Output the [X, Y] coordinate of the center of the cell containing the given text.  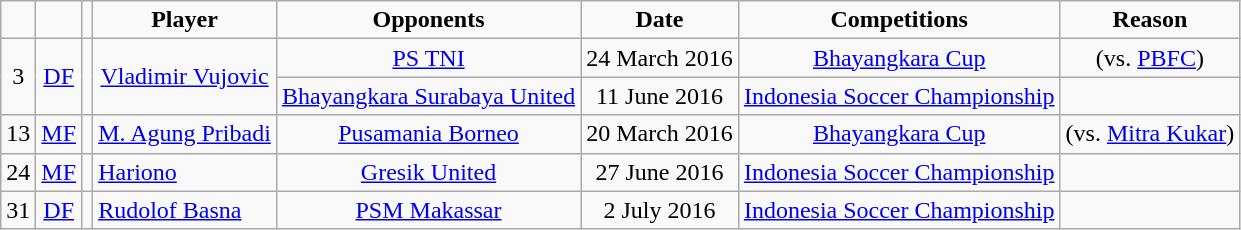
Gresik United [428, 172]
Date [660, 20]
27 June 2016 [660, 172]
3 [18, 77]
2 July 2016 [660, 210]
Pusamania Borneo [428, 134]
Reason [1150, 20]
PSM Makassar [428, 210]
Player [185, 20]
11 June 2016 [660, 96]
Competitions [899, 20]
13 [18, 134]
Rudolof Basna [185, 210]
Opponents [428, 20]
24 March 2016 [660, 58]
20 March 2016 [660, 134]
PS TNI [428, 58]
Hariono [185, 172]
Vladimir Vujovic [185, 77]
24 [18, 172]
Bhayangkara Surabaya United [428, 96]
M. Agung Pribadi [185, 134]
31 [18, 210]
(vs. PBFC) [1150, 58]
(vs. Mitra Kukar) [1150, 134]
